Find where the given text appears and provide that cell's center as [x, y] coordinate. 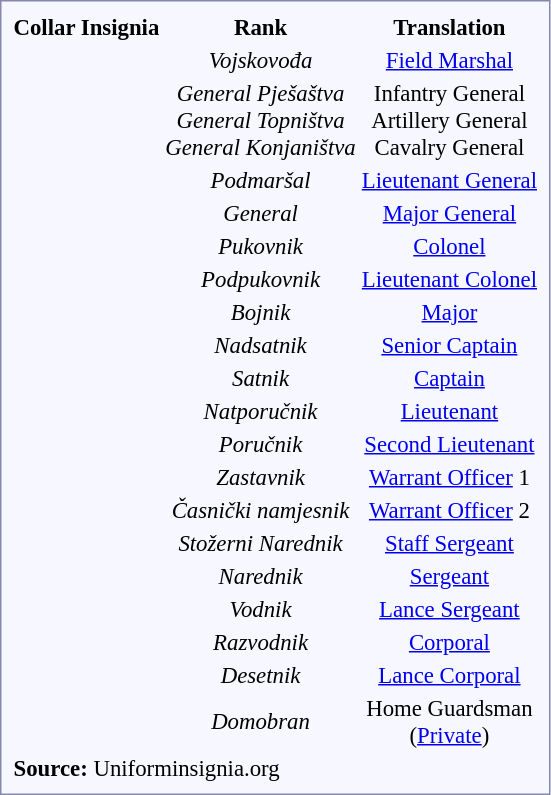
Zastavnik [260, 477]
Lance Corporal [449, 675]
Natporučnik [260, 411]
Infantry GeneralArtillery GeneralCavalry General [449, 120]
Major General [449, 213]
Pukovnik [260, 246]
General [260, 213]
Nadsatnik [260, 345]
Lieutenant General [449, 180]
Narednik [260, 576]
Podmaršal [260, 180]
Captain [449, 378]
Warrant Officer 1 [449, 477]
Corporal [449, 642]
Home Guardsman(Private) [449, 722]
Colonel [449, 246]
Časnički namjesnik [260, 510]
Domobran [260, 722]
General PješaštvaGeneral TopništvaGeneral Konjaništva [260, 120]
Warrant Officer 2 [449, 510]
Rank [260, 27]
Razvodnik [260, 642]
Lieutenant Colonel [449, 279]
Desetnik [260, 675]
Vojskovođa [260, 60]
Major [449, 312]
Vodnik [260, 609]
Translation [449, 27]
Sergeant [449, 576]
Source: Uniforminsignia.org [184, 768]
Second Lieutenant [449, 444]
Poručnik [260, 444]
Stožerni Narednik [260, 543]
Podpukovnik [260, 279]
Satnik [260, 378]
Bojnik [260, 312]
Lance Sergeant [449, 609]
Senior Captain [449, 345]
Field Marshal [449, 60]
Lieutenant [449, 411]
Collar Insignia [86, 27]
Staff Sergeant [449, 543]
